Determine the [x, y] coordinate at the center of the cell enclosing the given text.  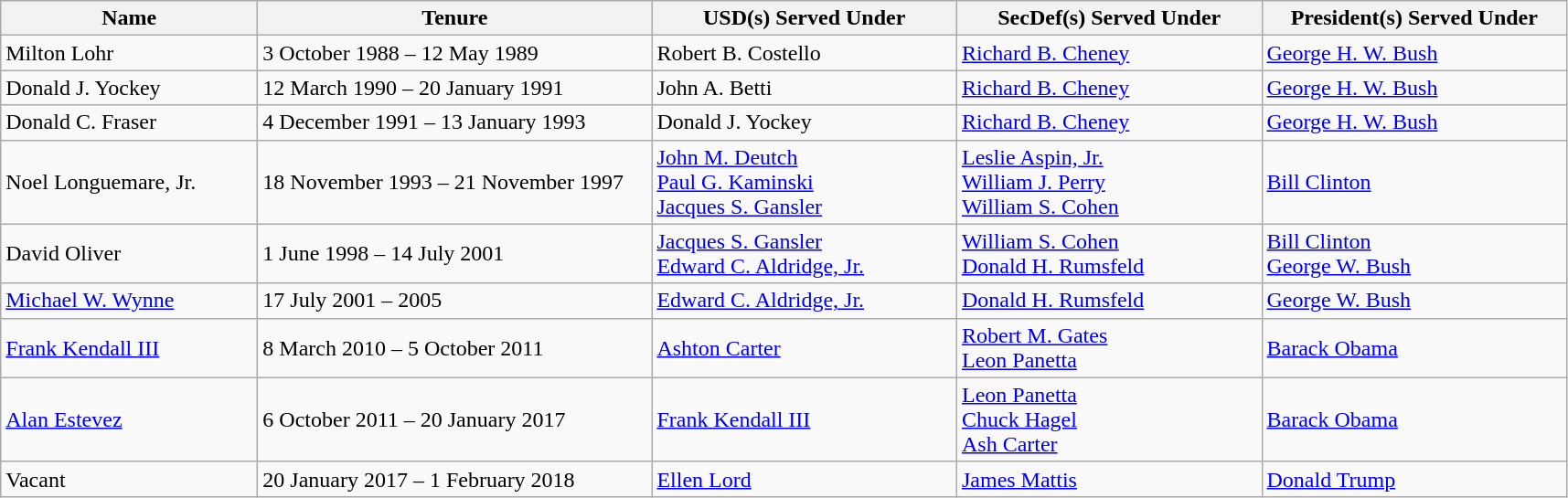
18 November 1993 – 21 November 1997 [455, 182]
President(s) Served Under [1414, 18]
Bill Clinton George W. Bush [1414, 254]
Name [130, 18]
12 March 1990 – 20 January 1991 [455, 88]
4 December 1991 – 13 January 1993 [455, 122]
George W. Bush [1414, 301]
Donald Trump [1414, 479]
Alan Estevez [130, 419]
William S. Cohen Donald H. Rumsfeld [1109, 254]
Vacant [130, 479]
Ellen Lord [805, 479]
Michael W. Wynne [130, 301]
James Mattis [1109, 479]
20 January 2017 – 1 February 2018 [455, 479]
John A. Betti [805, 88]
Leon PanettaChuck HagelAsh Carter [1109, 419]
Robert B. Costello [805, 53]
Bill Clinton [1414, 182]
USD(s) Served Under [805, 18]
6 October 2011 – 20 January 2017 [455, 419]
8 March 2010 – 5 October 2011 [455, 347]
1 June 1998 – 14 July 2001 [455, 254]
Jacques S. Gansler Edward C. Aldridge, Jr. [805, 254]
17 July 2001 – 2005 [455, 301]
3 October 1988 – 12 May 1989 [455, 53]
David Oliver [130, 254]
Noel Longuemare, Jr. [130, 182]
Robert M. Gates Leon Panetta [1109, 347]
Milton Lohr [130, 53]
SecDef(s) Served Under [1109, 18]
Donald C. Fraser [130, 122]
Donald H. Rumsfeld [1109, 301]
Leslie Aspin, Jr. William J. Perry William S. Cohen [1109, 182]
Ashton Carter [805, 347]
Edward C. Aldridge, Jr. [805, 301]
John M. Deutch Paul G. Kaminski Jacques S. Gansler [805, 182]
Tenure [455, 18]
